Capture the cell that displays the provided text and extract its [X, Y] central coordinate. 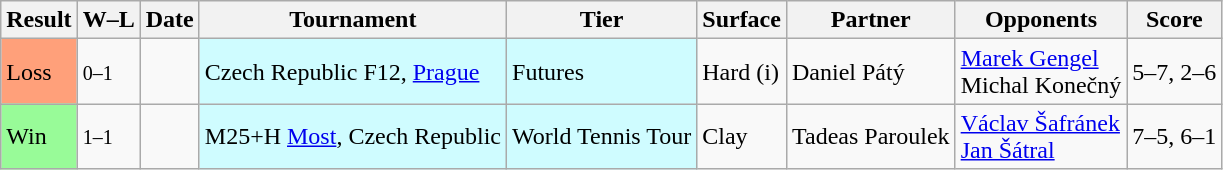
Win [39, 136]
M25+H Most, Czech Republic [352, 136]
Loss [39, 72]
Tadeas Paroulek [870, 136]
Tier [602, 20]
World Tennis Tour [602, 136]
Date [170, 20]
Václav Šafránek Jan Šátral [1041, 136]
Marek Gengel Michal Konečný [1041, 72]
Surface [742, 20]
Daniel Pátý [870, 72]
Partner [870, 20]
0–1 [108, 72]
7–5, 6–1 [1174, 136]
Opponents [1041, 20]
5–7, 2–6 [1174, 72]
Clay [742, 136]
Score [1174, 20]
Futures [602, 72]
Tournament [352, 20]
1–1 [108, 136]
W–L [108, 20]
Hard (i) [742, 72]
Result [39, 20]
Czech Republic F12, Prague [352, 72]
